Search for the cell housing the specified text and yield its [x, y] center coordinate. 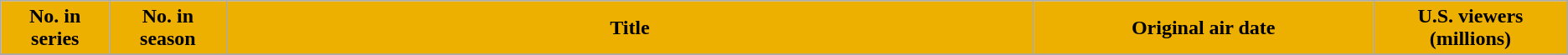
No. inseries [55, 28]
No. inseason [168, 28]
Title [630, 28]
U.S. viewers(millions) [1471, 28]
Original air date [1204, 28]
